Search for the cell housing the specified text and yield its (x, y) center coordinate. 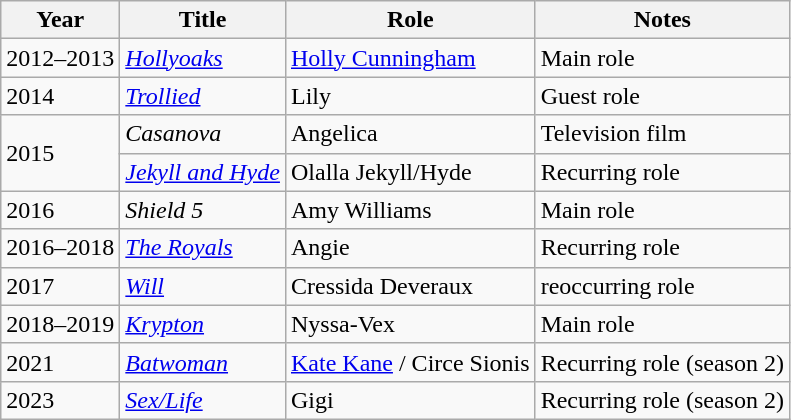
2018–2019 (60, 324)
2016 (60, 210)
2014 (60, 96)
Shield 5 (203, 210)
Title (203, 20)
Krypton (203, 324)
Olalla Jekyll/Hyde (410, 172)
2016–2018 (60, 248)
2015 (60, 153)
Casanova (203, 134)
Angelica (410, 134)
Year (60, 20)
2021 (60, 362)
Batwoman (203, 362)
Lily (410, 96)
Gigi (410, 400)
reoccurring role (662, 286)
Nyssa-Vex (410, 324)
Sex/Life (203, 400)
Kate Kane / Circe Sionis (410, 362)
Television film (662, 134)
Amy Williams (410, 210)
Role (410, 20)
Holly Cunningham (410, 58)
Will (203, 286)
Trollied (203, 96)
Cressida Deveraux (410, 286)
Jekyll and Hyde (203, 172)
2012–2013 (60, 58)
The Royals (203, 248)
Hollyoaks (203, 58)
Guest role (662, 96)
Angie (410, 248)
2017 (60, 286)
2023 (60, 400)
Notes (662, 20)
